Output the (x, y) coordinate of the center of the cell containing the given text.  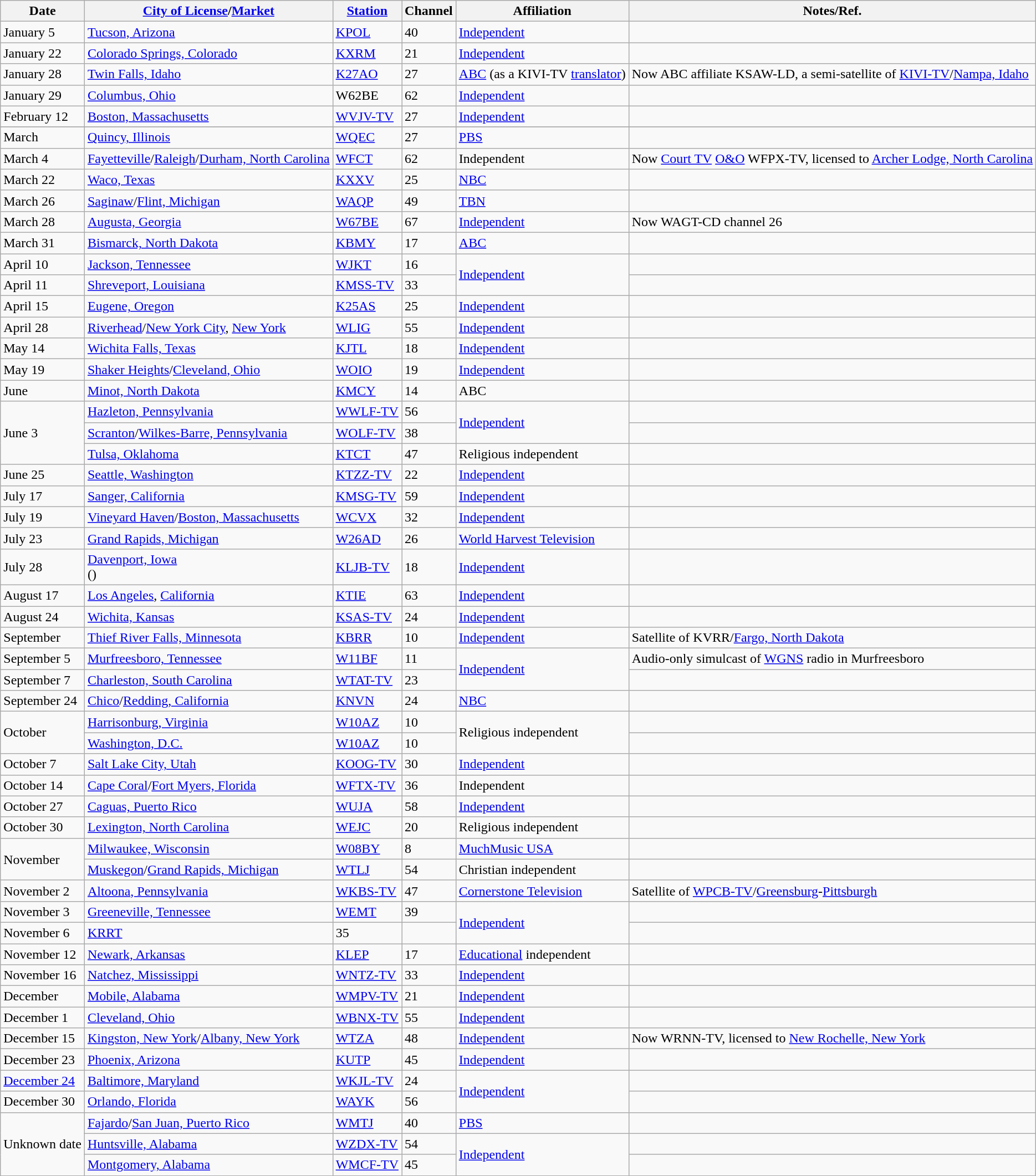
Saginaw/Flint, Michigan (208, 201)
48 (429, 1039)
WZDX-TV (367, 1144)
WFTX-TV (367, 785)
January 22 (43, 53)
June 3 (43, 433)
Quincy, Illinois (208, 137)
Twin Falls, Idaho (208, 74)
Seattle, Washington (208, 475)
March 26 (43, 201)
Milwaukee, Wisconsin (208, 848)
December 24 (43, 1081)
WOIO (367, 370)
Waco, Texas (208, 180)
WWLF-TV (367, 412)
Harrisonburg, Virginia (208, 722)
W08BY (367, 848)
Riverhead/New York City, New York (208, 328)
Thief River Falls, Minnesota (208, 638)
Minot, North Dakota (208, 391)
March (43, 137)
April 11 (43, 285)
KXRM (367, 53)
Tucson, Arizona (208, 32)
June 25 (43, 475)
Fayetteville/Raleigh/Durham, North Carolina (208, 158)
City of License/Market (208, 11)
KTZZ-TV (367, 475)
July 23 (43, 538)
Mobile, Alabama (208, 996)
Columbus, Ohio (208, 95)
KLJB-TV (367, 566)
59 (429, 496)
Cornerstone Television (542, 891)
20 (429, 827)
39 (429, 912)
December 1 (43, 1018)
26 (429, 538)
WFCT (367, 158)
September 5 (43, 659)
WQEC (367, 137)
October 14 (43, 785)
30 (429, 764)
8 (429, 848)
Altoona, Pennsylvania (208, 891)
KMSS-TV (367, 285)
Date (43, 11)
WMCF-TV (367, 1165)
WLIG (367, 328)
WBNX-TV (367, 1018)
Jackson, Tennessee (208, 264)
KMSG-TV (367, 496)
Satellite of WPCB-TV/Greensburg-Pittsburgh (833, 891)
April 10 (43, 264)
December 23 (43, 1060)
Los Angeles, California (208, 595)
KUTP (367, 1060)
Shaker Heights/Cleveland, Ohio (208, 370)
October 7 (43, 764)
WMPV-TV (367, 996)
KOOG-TV (367, 764)
Colorado Springs, Colorado (208, 53)
September 7 (43, 680)
July 28 (43, 566)
April 28 (43, 328)
W62BE (367, 95)
WKJL-TV (367, 1081)
WKBS-TV (367, 891)
Cleveland, Ohio (208, 1018)
KBMY (367, 243)
KXXV (367, 180)
W67BE (367, 222)
Chico/Redding, California (208, 701)
Augusta, Georgia (208, 222)
WTZA (367, 1039)
Now ABC affiliate KSAW-LD, a semi-satellite of KIVI-TV/Nampa, Idaho (833, 74)
Lexington, North Carolina (208, 827)
June (43, 391)
October 30 (43, 827)
Channel (429, 11)
July 17 (43, 496)
Bismarck, North Dakota (208, 243)
19 (429, 370)
WNTZ-TV (367, 975)
Now WAGT-CD channel 26 (833, 222)
63 (429, 595)
March 28 (43, 222)
Baltimore, Maryland (208, 1081)
35 (367, 933)
World Harvest Television (542, 538)
October (43, 733)
Boston, Massachusetts (208, 116)
December (43, 996)
Caguas, Puerto Rico (208, 806)
Scranton/Wilkes-Barre, Pennsylvania (208, 433)
Kingston, New York/Albany, New York (208, 1039)
Davenport, Iowa () (208, 566)
February 12 (43, 116)
Greeneville, Tennessee (208, 912)
November 6 (43, 933)
MuchMusic USA (542, 848)
March 4 (43, 158)
Wichita Falls, Texas (208, 349)
March 31 (43, 243)
Now WRNN-TV, licensed to New Rochelle, New York (833, 1039)
Natchez, Mississippi (208, 975)
22 (429, 475)
Sanger, California (208, 496)
16 (429, 264)
Satellite of KVRR/Fargo, North Dakota (833, 638)
August 17 (43, 595)
Montgomery, Alabama (208, 1165)
36 (429, 785)
May 19 (43, 370)
ABC (as a KIVI-TV translator) (542, 74)
Eugene, Oregon (208, 306)
Murfreesboro, Tennessee (208, 659)
KTCT (367, 454)
W26AD (367, 538)
Educational independent (542, 954)
January 5 (43, 32)
October 27 (43, 806)
November 3 (43, 912)
WOLF-TV (367, 433)
WAYK (367, 1102)
K27AO (367, 74)
Washington, D.C. (208, 743)
Cape Coral/Fort Myers, Florida (208, 785)
WAQP (367, 201)
Christian independent (542, 870)
67 (429, 222)
November 12 (43, 954)
November 2 (43, 891)
March 22 (43, 180)
Audio-only simulcast of WGNS radio in Murfreesboro (833, 659)
11 (429, 659)
WJKT (367, 264)
38 (429, 433)
KLEP (367, 954)
Phoenix, Arizona (208, 1060)
KSAS-TV (367, 617)
July 19 (43, 517)
KBRR (367, 638)
Notes/Ref. (833, 11)
KMCY (367, 391)
Salt Lake City, Utah (208, 764)
WUJA (367, 806)
23 (429, 680)
TBN (542, 201)
WVJV-TV (367, 116)
January 28 (43, 74)
August 24 (43, 617)
Newark, Arkansas (208, 954)
Huntsville, Alabama (208, 1144)
Wichita, Kansas (208, 617)
Charleston, South Carolina (208, 680)
32 (429, 517)
September 24 (43, 701)
Hazleton, Pennsylvania (208, 412)
WTAT-TV (367, 680)
WCVX (367, 517)
Fajardo/San Juan, Puerto Rico (208, 1123)
Now Court TV O&O WFPX-TV, licensed to Archer Lodge, North Carolina (833, 158)
May 14 (43, 349)
WTLJ (367, 870)
49 (429, 201)
Station (367, 11)
KPOL (367, 32)
Orlando, Florida (208, 1102)
Affiliation (542, 11)
WEJC (367, 827)
Tulsa, Oklahoma (208, 454)
KJTL (367, 349)
KNVN (367, 701)
April 15 (43, 306)
Vineyard Haven/Boston, Massachusetts (208, 517)
November 16 (43, 975)
Unknown date (43, 1144)
58 (429, 806)
14 (429, 391)
KTIE (367, 595)
W11BF (367, 659)
WEMT (367, 912)
December 15 (43, 1039)
KRRT (208, 933)
K25AS (367, 306)
January 29 (43, 95)
September (43, 638)
WMTJ (367, 1123)
Grand Rapids, Michigan (208, 538)
Shreveport, Louisiana (208, 285)
November (43, 859)
December 30 (43, 1102)
Muskegon/Grand Rapids, Michigan (208, 870)
